Detect which cell encompasses the target text, then output its [X, Y] center coordinate. 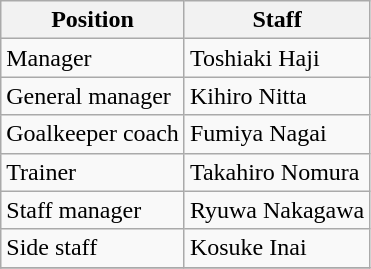
Fumiya Nagai [276, 134]
Staff [276, 20]
Side staff [93, 248]
Kosuke Inai [276, 248]
Toshiaki Haji [276, 58]
Goalkeeper coach [93, 134]
Trainer [93, 172]
Kihiro Nitta [276, 96]
Ryuwa Nakagawa [276, 210]
Manager [93, 58]
General manager [93, 96]
Staff manager [93, 210]
Takahiro Nomura [276, 172]
Position [93, 20]
